Output the (X, Y) coordinate of the center of the cell containing the given text.  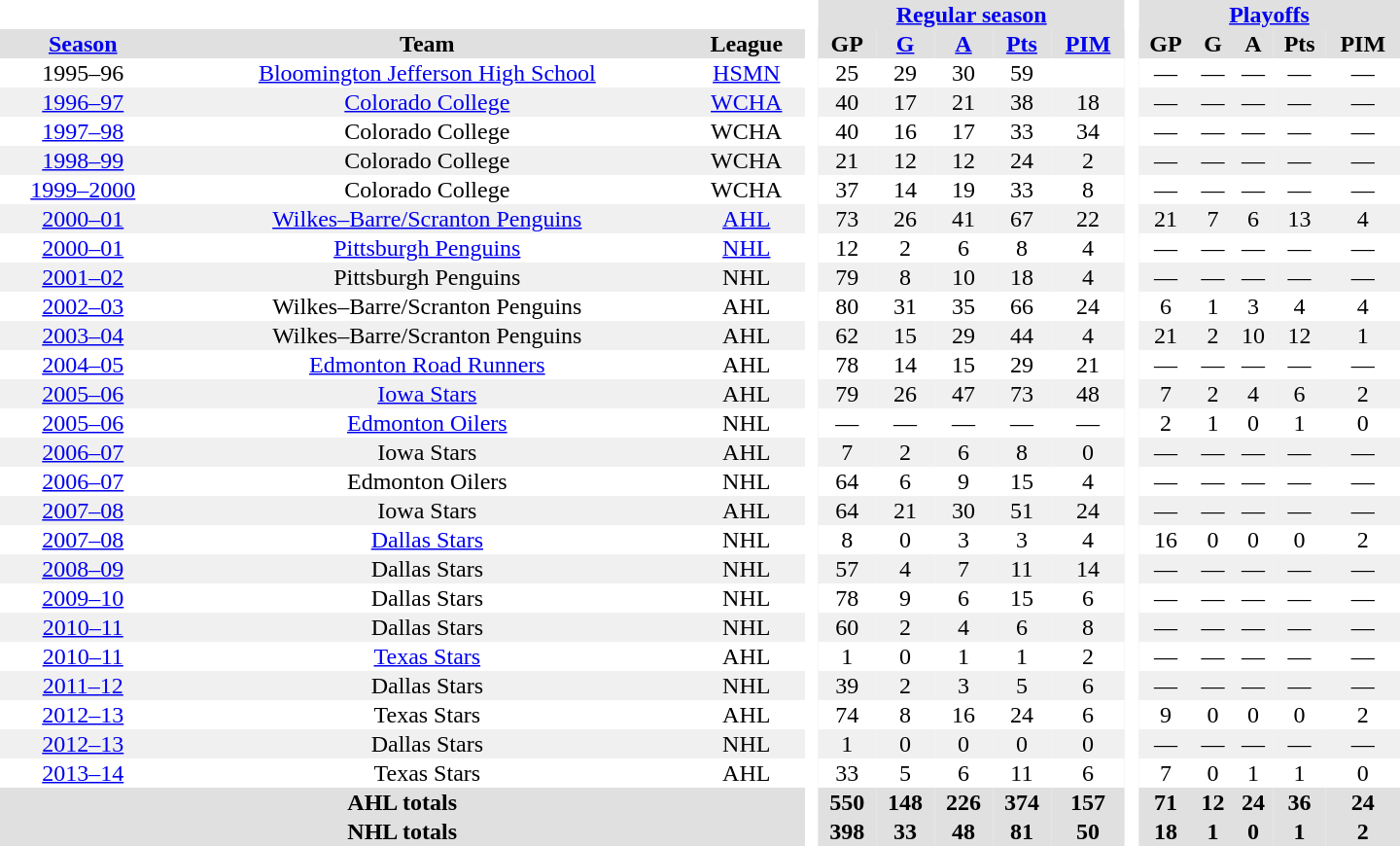
Bloomington Jefferson High School (428, 73)
71 (1166, 802)
1997–98 (84, 131)
2002–03 (84, 306)
1999–2000 (84, 190)
NHL totals (402, 831)
36 (1300, 802)
50 (1088, 831)
39 (847, 686)
67 (1022, 219)
AHL totals (402, 802)
74 (847, 715)
66 (1022, 306)
60 (847, 627)
1995–96 (84, 73)
59 (1022, 73)
157 (1088, 802)
31 (905, 306)
550 (847, 802)
398 (847, 831)
2008–09 (84, 569)
Edmonton Road Runners (428, 365)
2001–02 (84, 277)
Regular season (971, 15)
80 (847, 306)
2013–14 (84, 773)
37 (847, 190)
34 (1088, 131)
Playoffs (1270, 15)
HSMN (747, 73)
51 (1022, 511)
38 (1022, 102)
22 (1088, 219)
2011–12 (84, 686)
374 (1022, 802)
25 (847, 73)
44 (1022, 335)
41 (963, 219)
13 (1300, 219)
19 (963, 190)
226 (963, 802)
2003–04 (84, 335)
47 (963, 394)
2009–10 (84, 598)
Team (428, 44)
Season (84, 44)
148 (905, 802)
57 (847, 569)
81 (1022, 831)
1996–97 (84, 102)
2004–05 (84, 365)
35 (963, 306)
League (747, 44)
1998–99 (84, 160)
62 (847, 335)
